Find where the given text appears and provide that cell's center as (X, Y) coordinate. 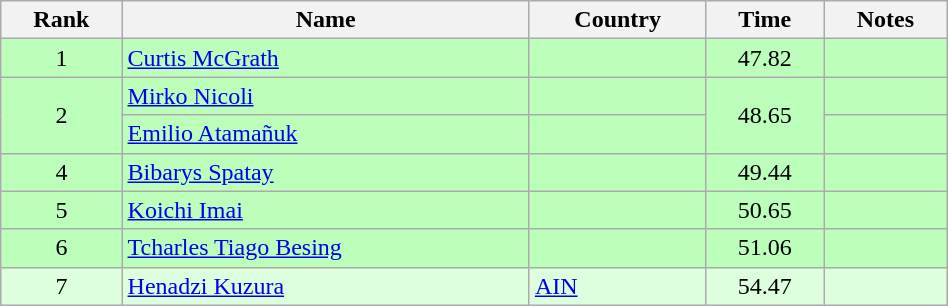
Country (618, 20)
48.65 (765, 115)
2 (62, 115)
Mirko Nicoli (326, 96)
47.82 (765, 58)
5 (62, 210)
49.44 (765, 172)
Rank (62, 20)
Tcharles Tiago Besing (326, 248)
Koichi Imai (326, 210)
4 (62, 172)
Notes (886, 20)
1 (62, 58)
7 (62, 286)
Henadzi Kuzura (326, 286)
Bibarys Spatay (326, 172)
Curtis McGrath (326, 58)
Time (765, 20)
Name (326, 20)
50.65 (765, 210)
54.47 (765, 286)
Emilio Atamañuk (326, 134)
AIN (618, 286)
6 (62, 248)
51.06 (765, 248)
